Return [X, Y] of the center of cell containing provided text 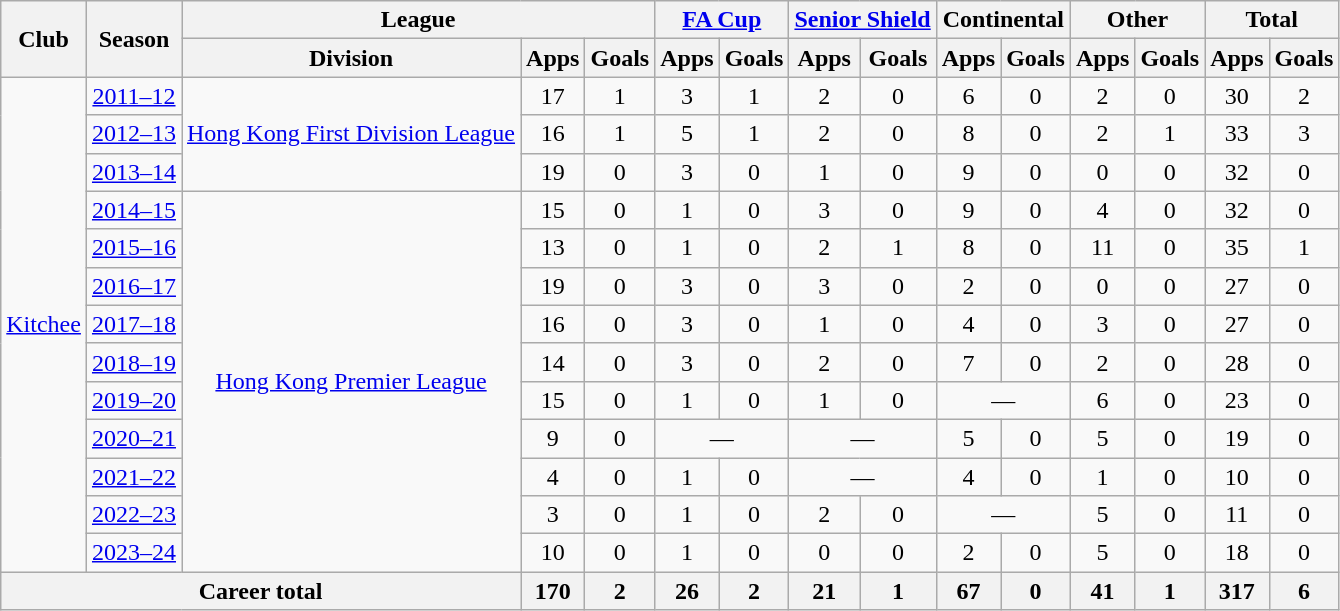
League [418, 20]
28 [1237, 362]
67 [968, 591]
2019–20 [134, 400]
Club [44, 39]
2022–23 [134, 515]
2021–22 [134, 477]
21 [824, 591]
30 [1237, 96]
Other [1137, 20]
170 [553, 591]
13 [553, 248]
18 [1237, 553]
Hong Kong First Division League [352, 134]
Division [352, 58]
2018–19 [134, 362]
7 [968, 362]
FA Cup [722, 20]
317 [1237, 591]
Senior Shield [862, 20]
35 [1237, 248]
Season [134, 39]
Hong Kong Premier League [352, 382]
2016–17 [134, 286]
26 [687, 591]
Continental [1003, 20]
41 [1102, 591]
Total [1272, 20]
17 [553, 96]
2013–14 [134, 172]
2023–24 [134, 553]
2020–21 [134, 438]
Career total [261, 591]
Kitchee [44, 324]
2017–18 [134, 324]
2012–13 [134, 134]
23 [1237, 400]
2015–16 [134, 248]
2014–15 [134, 210]
14 [553, 362]
2011–12 [134, 96]
33 [1237, 134]
